Extract the [X, Y] coordinate from the center of the cell holding the provided text.  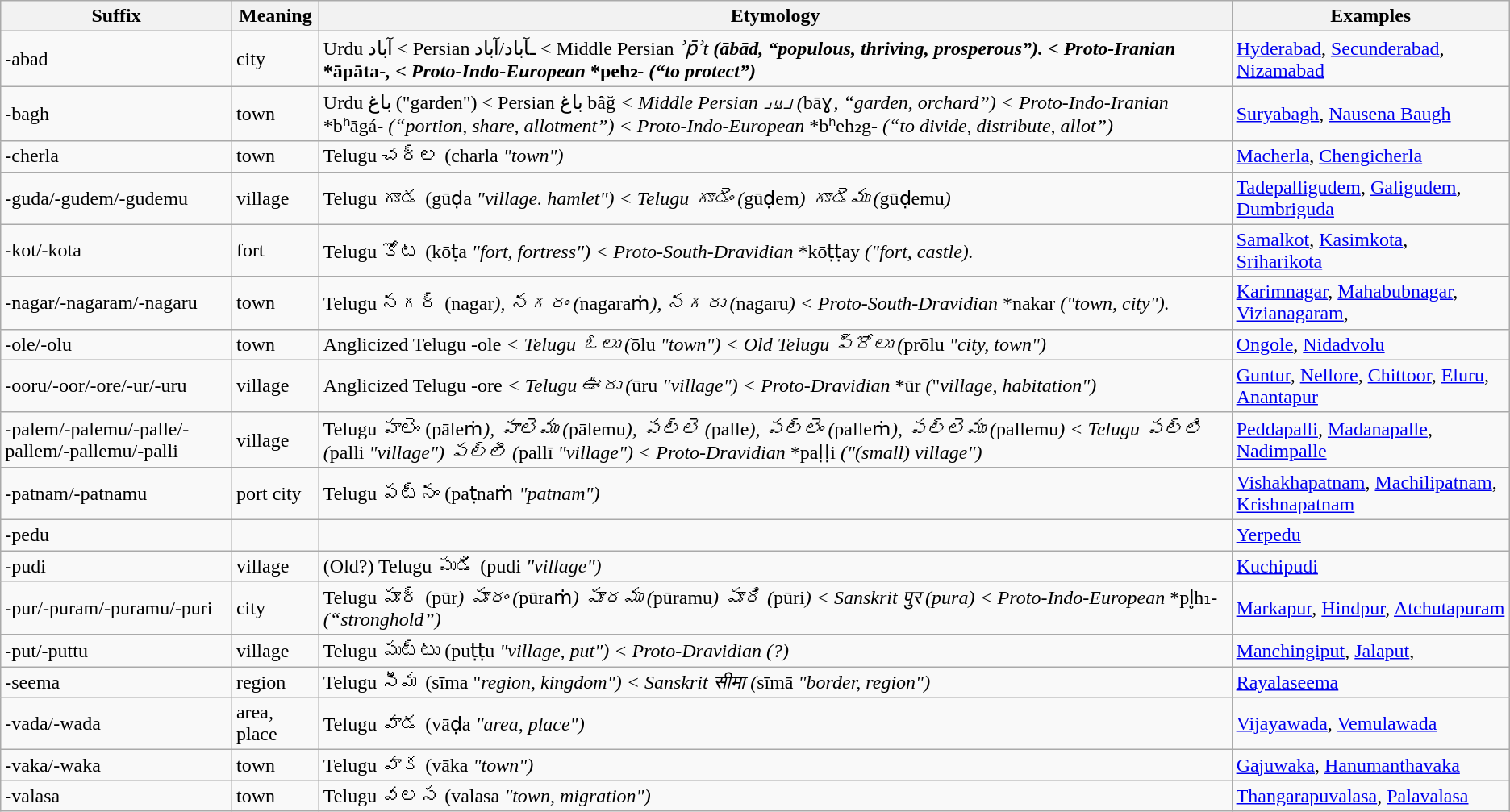
Etymology [775, 16]
Peddapalli, Madanapalle, Nadimpalle [1370, 439]
region [275, 682]
-valasa [116, 796]
Rayalaseema [1370, 682]
Telugu సీమ (sīma "region, kingdom") < Sanskrit सीमा (sīmā "border, region") [775, 682]
-nagar/-nagaram/-nagaru [116, 303]
(Old?) Telugu పుడి (pudi "village") [775, 565]
Kuchipudi [1370, 565]
Anglicized Telugu -ole < Telugu ఓలు (ōlu "town") < Old Telugu ప్రోలు (prōlu "city, town") [775, 344]
-abad [116, 59]
-ole/-olu [116, 344]
Vishakhapatnam, Machilipatnam, Krishnapatnam [1370, 493]
Samalkot, Kasimkota,Sriharikota [1370, 250]
Telugu గూడ (gūḍa "village. hamlet") < Telugu గూడెం (gūḍem) గూడెము (gūḍemu) [775, 198]
-kot/-kota [116, 250]
-pudi [116, 565]
-seema [116, 682]
Vijayawada, Vemulawada [1370, 724]
-pur/-puram/-puramu/-puri [116, 608]
Ongole, Nidadvolu [1370, 344]
Telugu వాడ (vāḍa "area, place") [775, 724]
Meaning [275, 16]
Examples [1370, 16]
Suffix [116, 16]
Guntur, Nellore, Chittoor, Eluru, Anantapur [1370, 385]
Telugu నగర్ (nagar), నగరం (nagaraṁ), నగరు (nagaru) < Proto-South-Dravidian *nakar ("town, city"). [775, 303]
Telugu చర్ల (charla "town") [775, 156]
-ooru/-oor/-ore/-ur/-uru [116, 385]
-guda/-gudem/-gudemu [116, 198]
-patnam/-patnamu [116, 493]
Anglicized Telugu -ore < Telugu ఊరు (ūru "village") < Proto-Dravidian *ūr ("village, habitation") [775, 385]
area, place [275, 724]
port city [275, 493]
Telugu పూర్ (pūr) పూరం (pūraṁ) పూరము (pūramu) పూరి (pūri) < Sanskrit पुर (pura) < Proto-Indo-European *pl̥h₁- (“stronghold”) [775, 608]
-palem/-palemu/-palle/-pallem/-pallemu/-palli [116, 439]
-put/-puttu [116, 651]
Telugu పుట్టు (puṭṭu "village, put") < Proto-Dravidian (?) [775, 651]
Markapur, Hindpur, Atchutapuram [1370, 608]
Telugu వలస (valasa "town, migration") [775, 796]
-cherla [116, 156]
Tadepalligudem, Galigudem, Dumbriguda [1370, 198]
fort [275, 250]
-bagh [116, 114]
-vada/-wada [116, 724]
Telugu కోట (kōṭa "fort, fortress") < Proto-South-Dravidian *kōṭṭay ("fort, castle). [775, 250]
Karimnagar, Mahabubnagar, Vizianagaram, [1370, 303]
Macherla, Chengicherla [1370, 156]
-vaka/-waka [116, 765]
Hyderabad, Secunderabad, Nizamabad [1370, 59]
Telugu వాక (vāka "town") [775, 765]
Telugu పట్నం (paṭnaṁ "patnam") [775, 493]
Suryabagh, Nausena Baugh [1370, 114]
Gajuwaka, Hanumanthavaka [1370, 765]
Manchingiput, Jalaput, [1370, 651]
-pedu [116, 535]
Yerpedu [1370, 535]
Thangarapuvalasa, Palavalasa [1370, 796]
